Provide the (X, Y) coordinate of the cell's center where the given text is located.  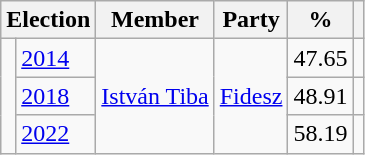
48.91 (320, 96)
2014 (56, 58)
2022 (56, 134)
István Tiba (155, 96)
2018 (56, 96)
Party (251, 20)
% (320, 20)
Fidesz (251, 96)
58.19 (320, 134)
Election (48, 20)
47.65 (320, 58)
Member (155, 20)
